Return the [x, y] coordinate for the center point of the cell that contains the specified text.  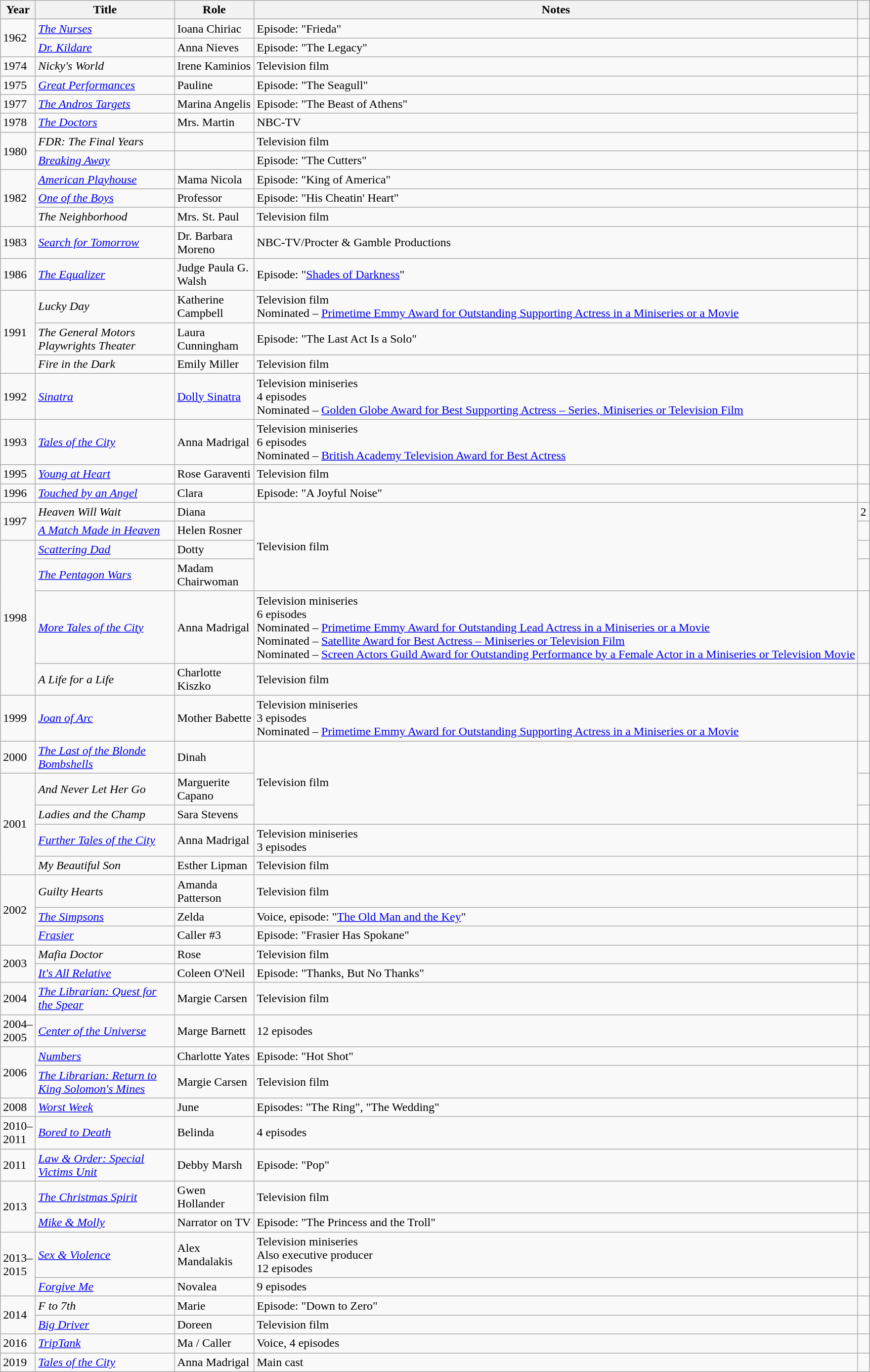
1986 [18, 275]
Television miniseries3 episodes [556, 841]
Television miniseries4 episodesNominated – Golden Globe Award for Best Supporting Actress – Series, Miniseries or Television Film [556, 397]
Further Tales of the City [105, 841]
2011 [18, 1165]
One of the Boys [105, 198]
Alex Mandalakis [215, 1255]
Episode: "The Last Act Is a Solo" [556, 339]
Episode: "The Beast of Athens" [556, 104]
Episode: "Frieda" [556, 29]
Television filmNominated – Primetime Emmy Award for Outstanding Supporting Actress in a Miniseries or a Movie [556, 307]
1974 [18, 66]
2 [863, 512]
Zelda [215, 917]
Professor [215, 198]
1983 [18, 242]
Nicky's World [105, 66]
1998 [18, 618]
Episode: "Thanks, But No Thanks" [556, 973]
It's All Relative [105, 973]
My Beautiful Son [105, 866]
Diana [215, 512]
Ioana Chiriac [215, 29]
Helen Rosner [215, 531]
Scattering Dad [105, 549]
Episode: "Frasier Has Spokane" [556, 935]
Television miniseries3 episodesNominated – Primetime Emmy Award for Outstanding Supporting Actress in a Miniseries or a Movie [556, 718]
1975 [18, 85]
Big Driver [105, 1325]
F to 7th [105, 1306]
The Neighborhood [105, 217]
June [215, 1107]
2002 [18, 910]
Television miniseries6 episodesNominated – British Academy Television Award for Best Actress [556, 442]
Mama Nicola [215, 179]
Frasier [105, 935]
Role [215, 10]
The Pentagon Wars [105, 575]
Sex & Violence [105, 1255]
Anna Nieves [215, 47]
The Christmas Spirit [105, 1197]
Mafia Doctor [105, 954]
FDR: The Final Years [105, 141]
2014 [18, 1315]
Esther Lipman [215, 866]
1997 [18, 521]
Ma / Caller [215, 1343]
Mother Babette [215, 718]
Rose Garaventi [215, 474]
2004 [18, 999]
2003 [18, 964]
Katherine Campbell [215, 307]
NBC-TV/Procter & Gamble Productions [556, 242]
Mike & Molly [105, 1223]
American Playhouse [105, 179]
Belinda [215, 1132]
NBC-TV [556, 123]
Madam Chairwoman [215, 575]
Episode: "The Seagull" [556, 85]
And Never Let Her Go [105, 789]
The Simpsons [105, 917]
Coleen O'Neil [215, 973]
Marie [215, 1306]
Breaking Away [105, 160]
Episode: "Shades of Darkness" [556, 275]
Voice, episode: "The Old Man and the Key" [556, 917]
Television miniseriesAlso executive producer12 episodes [556, 1255]
Dolly Sinatra [215, 397]
2006 [18, 1072]
The Nurses [105, 29]
Caller #3 [215, 935]
4 episodes [556, 1132]
Voice, 4 episodes [556, 1343]
Debby Marsh [215, 1165]
Sinatra [105, 397]
Marge Barnett [215, 1030]
1962 [18, 38]
Worst Week [105, 1107]
1977 [18, 104]
The Librarian: Return to King Solomon's Mines [105, 1082]
The Andros Targets [105, 104]
Amanda Patterson [215, 891]
Title [105, 10]
Numbers [105, 1056]
Notes [556, 10]
Great Performances [105, 85]
Episode: "His Cheatin' Heart" [556, 198]
Episodes: "The Ring", "The Wedding" [556, 1107]
2013 [18, 1206]
2013–2015 [18, 1264]
Laura Cunningham [215, 339]
Guilty Hearts [105, 891]
1995 [18, 474]
The Last of the Blonde Bombshells [105, 756]
2004–2005 [18, 1030]
Touched by an Angel [105, 493]
Dr. Kildare [105, 47]
Emily Miller [215, 364]
The Doctors [105, 123]
Episode: "The Princess and the Troll" [556, 1223]
Charlotte Yates [215, 1056]
The General Motors Playwrights Theater [105, 339]
Mrs. St. Paul [215, 217]
Joan of Arc [105, 718]
1980 [18, 151]
1993 [18, 442]
Fire in the Dark [105, 364]
Dr. Barbara Moreno [215, 242]
Pauline [215, 85]
9 episodes [556, 1287]
Doreen [215, 1325]
Episode: "The Legacy" [556, 47]
Dotty [215, 549]
Gwen Hollander [215, 1197]
Episode: "King of America" [556, 179]
2008 [18, 1107]
Marguerite Capano [215, 789]
2001 [18, 824]
Heaven Will Wait [105, 512]
1982 [18, 198]
Center of the Universe [105, 1030]
The Equalizer [105, 275]
Episode: "A Joyful Noise" [556, 493]
Judge Paula G. Walsh [215, 275]
2016 [18, 1343]
2019 [18, 1362]
Mrs. Martin [215, 123]
Rose [215, 954]
2000 [18, 756]
Ladies and the Champ [105, 815]
The Librarian: Quest for the Spear [105, 999]
Irene Kaminios [215, 66]
Episode: "The Cutters" [556, 160]
Young at Heart [105, 474]
Episode: "Pop" [556, 1165]
1978 [18, 123]
1999 [18, 718]
Sara Stevens [215, 815]
2010–2011 [18, 1132]
Clara [215, 493]
1996 [18, 493]
Episode: "Hot Shot" [556, 1056]
TripTank [105, 1343]
Episode: "Down to Zero" [556, 1306]
Main cast [556, 1362]
A Match Made in Heaven [105, 531]
1992 [18, 397]
Lucky Day [105, 307]
Narrator on TV [215, 1223]
Search for Tomorrow [105, 242]
A Life for a Life [105, 679]
1991 [18, 332]
More Tales of the City [105, 627]
Forgive Me [105, 1287]
Marina Angelis [215, 104]
Charlotte Kiszko [215, 679]
Year [18, 10]
12 episodes [556, 1030]
Bored to Death [105, 1132]
Law & Order: Special Victims Unit [105, 1165]
Novalea [215, 1287]
Dinah [215, 756]
